Locate the cell with the specified text and output its [x, y] center coordinate. 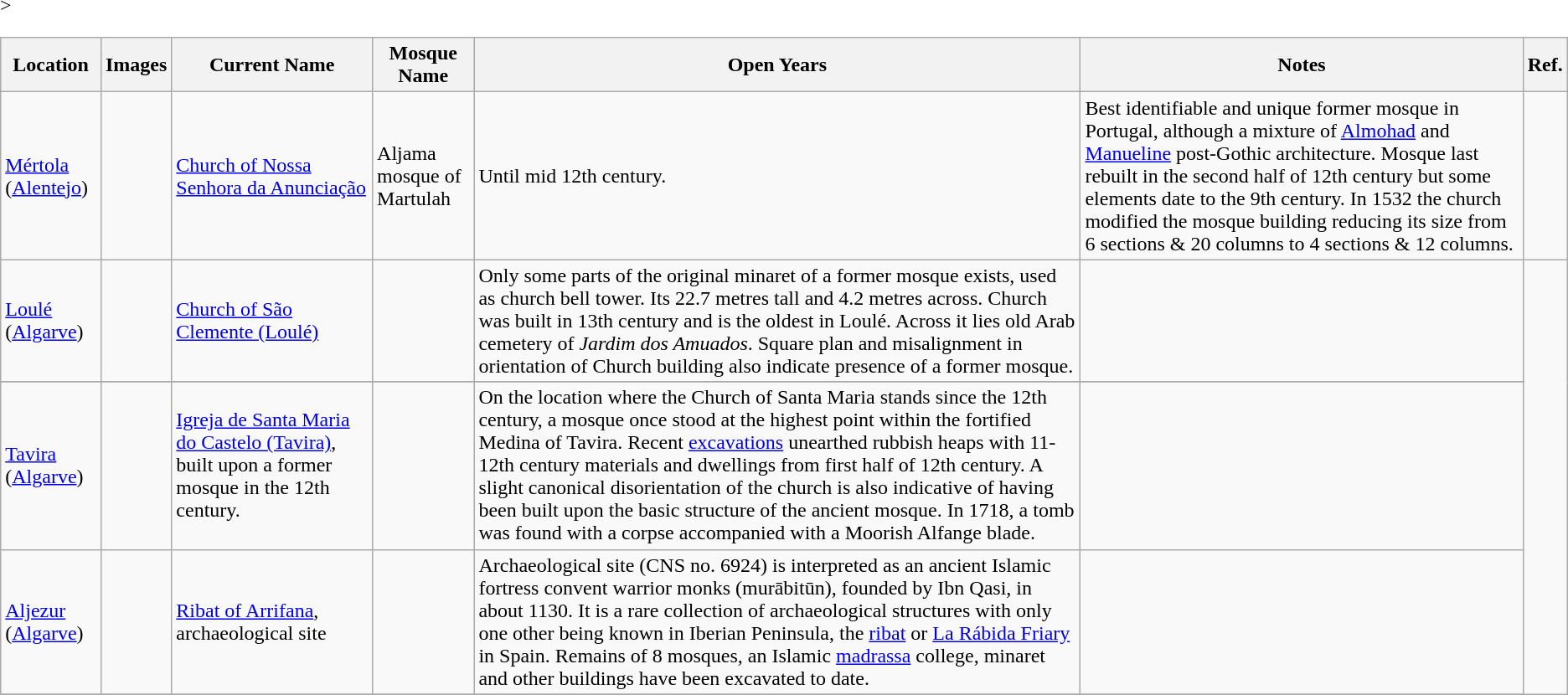
Church of Nossa Senhora da Anunciação [272, 176]
Current Name [272, 65]
Ribat of Arrifana, archaeological site [272, 621]
Tavira (Algarve) [51, 466]
Loulé (Algarve) [51, 321]
Location [51, 65]
Notes [1302, 65]
Aljezur (Algarve) [51, 621]
Aljama mosque of Martulah [424, 176]
Open Years [777, 65]
Images [136, 65]
Ref. [1545, 65]
Mosque Name [424, 65]
Mértola (Alentejo) [51, 176]
Igreja de Santa Maria do Castelo (Tavira), built upon a former mosque in the 12th century. [272, 466]
Until mid 12th century. [777, 176]
Church of São Clemente (Loulé) [272, 321]
